Return the (X, Y) coordinate for the center point of the cell that contains the specified text.  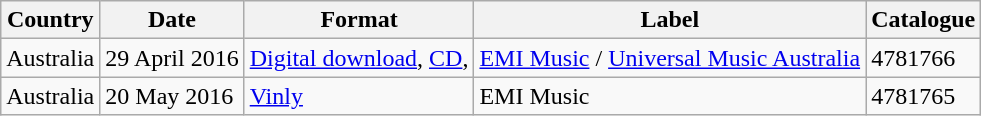
4781766 (924, 58)
Country (50, 20)
Catalogue (924, 20)
EMI Music / Universal Music Australia (670, 58)
Vinly (359, 96)
4781765 (924, 96)
20 May 2016 (172, 96)
EMI Music (670, 96)
Format (359, 20)
Label (670, 20)
29 April 2016 (172, 58)
Digital download, CD, (359, 58)
Date (172, 20)
